Capture the cell that displays the provided text and extract its (x, y) central coordinate. 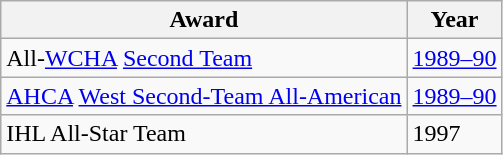
AHCA West Second-Team All-American (204, 96)
Award (204, 20)
All-WCHA Second Team (204, 58)
1997 (454, 134)
Year (454, 20)
IHL All-Star Team (204, 134)
